Identify which cell holds the provided text, then report its (x, y) central coordinate. 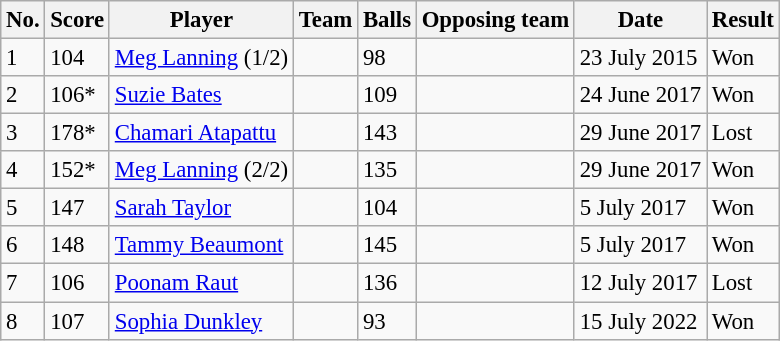
Sarah Taylor (201, 208)
152* (78, 170)
Score (78, 20)
Meg Lanning (1/2) (201, 58)
1 (23, 58)
93 (388, 321)
135 (388, 170)
136 (388, 283)
109 (388, 95)
2 (23, 95)
Tammy Beaumont (201, 245)
4 (23, 170)
5 (23, 208)
Poonam Raut (201, 283)
147 (78, 208)
12 July 2017 (640, 283)
Player (201, 20)
Result (742, 20)
143 (388, 133)
145 (388, 245)
106 (78, 283)
106* (78, 95)
23 July 2015 (640, 58)
No. (23, 20)
Team (325, 20)
7 (23, 283)
Meg Lanning (2/2) (201, 170)
6 (23, 245)
107 (78, 321)
Balls (388, 20)
3 (23, 133)
178* (78, 133)
98 (388, 58)
15 July 2022 (640, 321)
Opposing team (495, 20)
Sophia Dunkley (201, 321)
148 (78, 245)
Suzie Bates (201, 95)
Date (640, 20)
8 (23, 321)
Chamari Atapattu (201, 133)
24 June 2017 (640, 95)
